Return the [X, Y] coordinate for the center point of the cell that contains the specified text.  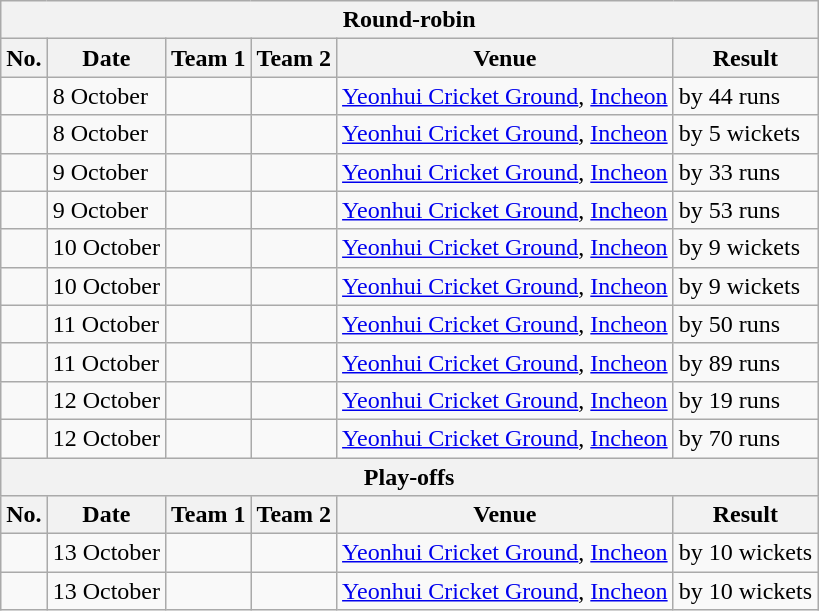
by 19 runs [745, 400]
by 44 runs [745, 96]
Play-offs [410, 477]
by 89 runs [745, 362]
by 50 runs [745, 324]
Round-robin [410, 20]
by 70 runs [745, 438]
by 5 wickets [745, 134]
by 33 runs [745, 172]
by 53 runs [745, 210]
